Provide the (X, Y) coordinate of the cell's center where the given text is located.  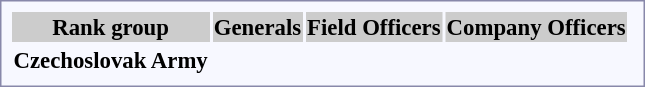
Czechoslovak Army (110, 60)
Generals (257, 27)
Field Officers (374, 27)
Rank group (110, 27)
Company Officers (536, 27)
